Provide the [X, Y] coordinate of the cell's center where the given text is located.  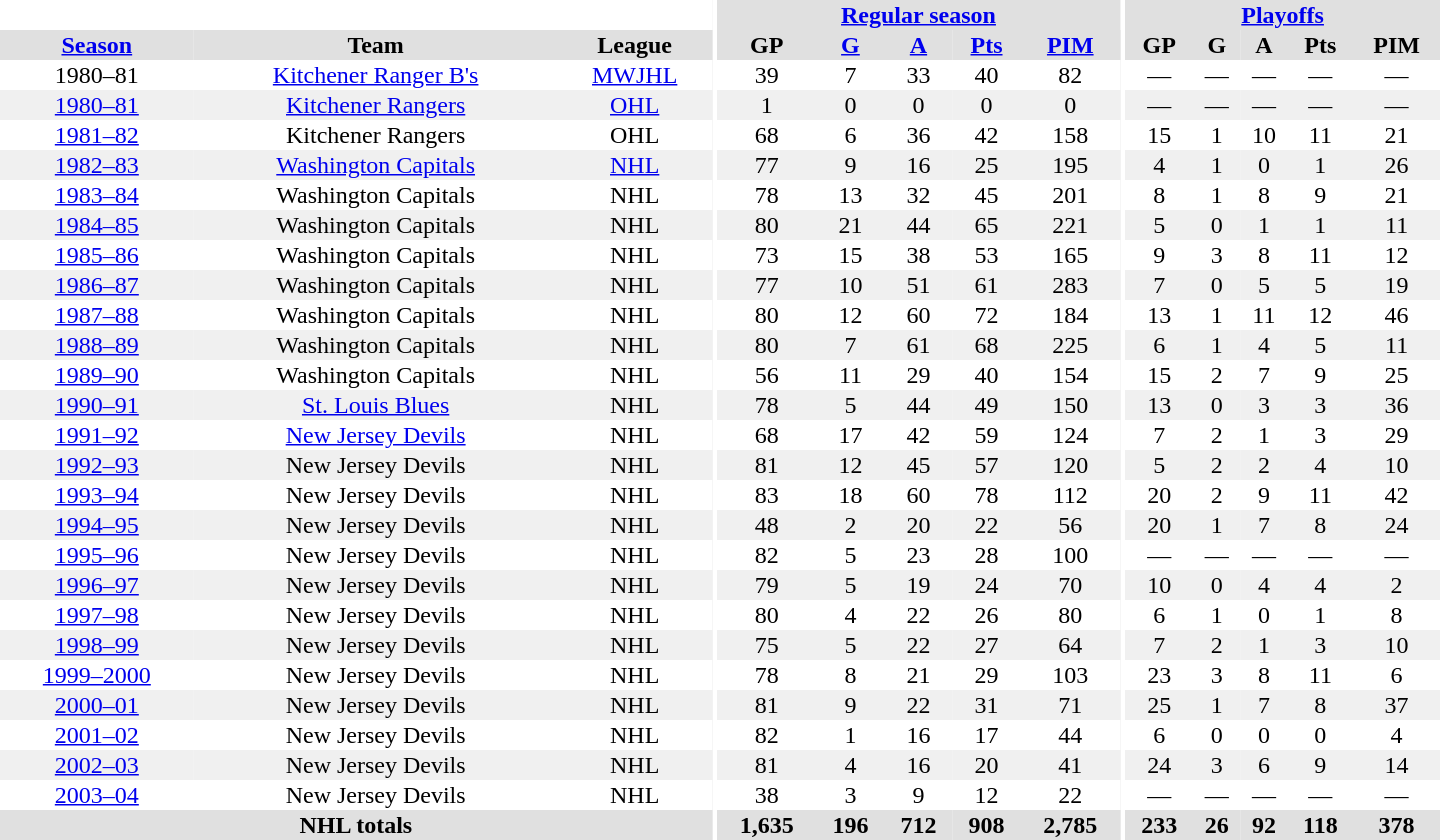
League [635, 45]
1991–92 [97, 435]
18 [850, 495]
St. Louis Blues [376, 405]
225 [1070, 345]
1996–97 [97, 585]
100 [1070, 555]
79 [766, 585]
41 [1070, 765]
14 [1396, 765]
1992–93 [97, 465]
1993–94 [97, 495]
1990–91 [97, 405]
83 [766, 495]
124 [1070, 435]
51 [918, 285]
195 [1070, 165]
908 [986, 825]
1995–96 [97, 555]
MWJHL [635, 75]
39 [766, 75]
Kitchener Ranger B's [376, 75]
57 [986, 465]
32 [918, 195]
64 [1070, 645]
92 [1264, 825]
2003–04 [97, 795]
2002–03 [97, 765]
59 [986, 435]
2000–01 [97, 705]
1988–89 [97, 345]
1982–83 [97, 165]
1989–90 [97, 375]
37 [1396, 705]
Season [97, 45]
28 [986, 555]
Playoffs [1282, 15]
712 [918, 825]
1999–2000 [97, 675]
31 [986, 705]
Regular season [918, 15]
1981–82 [97, 135]
2,785 [1070, 825]
73 [766, 255]
154 [1070, 375]
165 [1070, 255]
27 [986, 645]
65 [986, 225]
112 [1070, 495]
2001–02 [97, 735]
196 [850, 825]
201 [1070, 195]
NHL totals [356, 825]
1994–95 [97, 525]
49 [986, 405]
221 [1070, 225]
1987–88 [97, 315]
1997–98 [97, 615]
184 [1070, 315]
378 [1396, 825]
46 [1396, 315]
233 [1159, 825]
70 [1070, 585]
150 [1070, 405]
103 [1070, 675]
1998–99 [97, 645]
53 [986, 255]
33 [918, 75]
Team [376, 45]
1985–86 [97, 255]
158 [1070, 135]
71 [1070, 705]
1983–84 [97, 195]
283 [1070, 285]
1984–85 [97, 225]
1,635 [766, 825]
72 [986, 315]
48 [766, 525]
1986–87 [97, 285]
118 [1320, 825]
75 [766, 645]
120 [1070, 465]
